Scan for the cell matching the given text and deliver its [X, Y] coordinate at center. 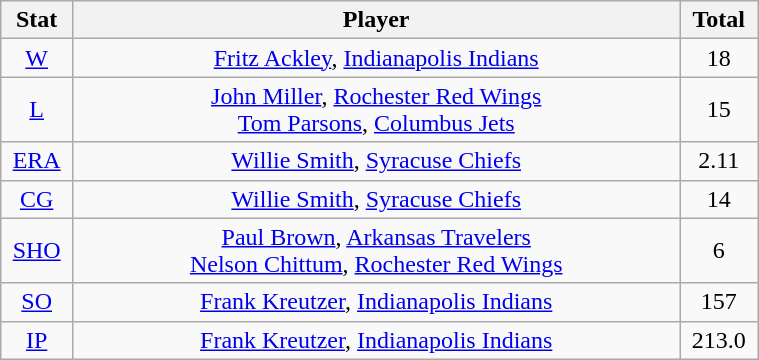
Stat [37, 20]
SHO [37, 250]
Paul Brown, Arkansas Travelers Nelson Chittum, Rochester Red Wings [376, 250]
IP [37, 340]
213.0 [719, 340]
L [37, 110]
Player [376, 20]
6 [719, 250]
18 [719, 58]
15 [719, 110]
14 [719, 199]
Fritz Ackley, Indianapolis Indians [376, 58]
SO [37, 302]
Total [719, 20]
John Miller, Rochester Red Wings Tom Parsons, Columbus Jets [376, 110]
157 [719, 302]
ERA [37, 161]
2.11 [719, 161]
CG [37, 199]
W [37, 58]
